For the text-containing cell, return its midpoint in [X, Y] coordinate format. 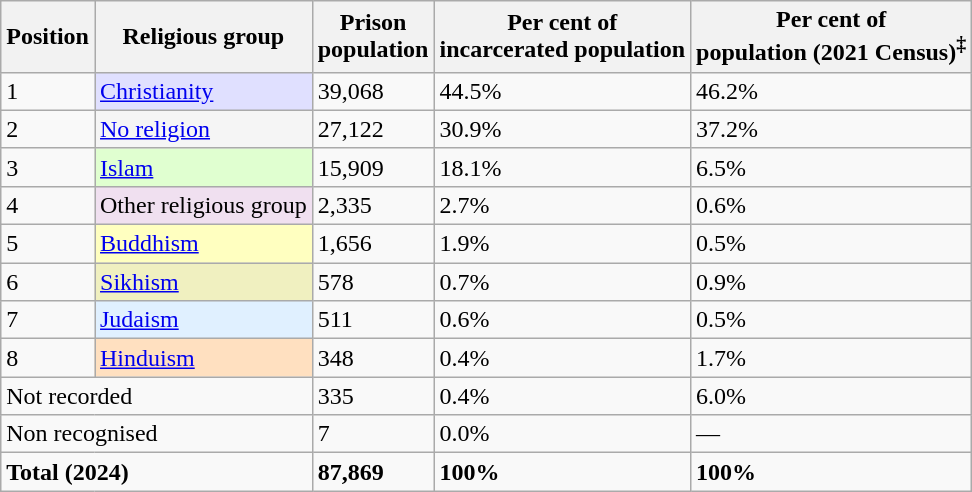
Other religious group [203, 205]
4 [48, 205]
0.9% [832, 282]
8 [48, 358]
46.2% [832, 91]
6 [48, 282]
Sikhism [203, 282]
335 [373, 396]
578 [373, 282]
1 [48, 91]
Per cent of population (2021 Census)‡ [832, 37]
18.1% [562, 167]
511 [373, 320]
Religious group [203, 37]
Non recognised [156, 434]
2 [48, 129]
6.0% [832, 396]
Prison population [373, 37]
27,122 [373, 129]
Per cent of incarcerated population [562, 37]
Buddhism [203, 244]
39,068 [373, 91]
Judaism [203, 320]
Hinduism [203, 358]
2,335 [373, 205]
6.5% [832, 167]
Christianity [203, 91]
87,869 [373, 472]
No religion [203, 129]
0.0% [562, 434]
15,909 [373, 167]
1,656 [373, 244]
1.7% [832, 358]
348 [373, 358]
44.5% [562, 91]
0.7% [562, 282]
Islam [203, 167]
— [832, 434]
Position [48, 37]
1.9% [562, 244]
3 [48, 167]
Total (2024) [156, 472]
Not recorded [156, 396]
30.9% [562, 129]
5 [48, 244]
2.7% [562, 205]
37.2% [832, 129]
